Find where the given text appears and provide that cell's center as (X, Y) coordinate. 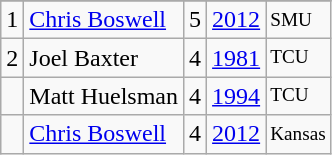
SMU (298, 20)
Kansas (298, 134)
Matt Huelsman (104, 96)
1994 (236, 96)
Joel Baxter (104, 58)
2 (12, 58)
1981 (236, 58)
5 (196, 20)
1 (12, 20)
